Locate the cell with the specified text and output its [x, y] center coordinate. 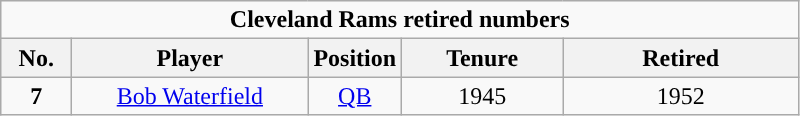
7 [36, 96]
Tenure [482, 58]
Player [190, 58]
Cleveland Rams retired numbers [400, 20]
1945 [482, 96]
1952 [681, 96]
No. [36, 58]
Position [355, 58]
Retired [681, 58]
QB [355, 96]
Bob Waterfield [190, 96]
